For the text-containing cell, return its midpoint in (X, Y) coordinate format. 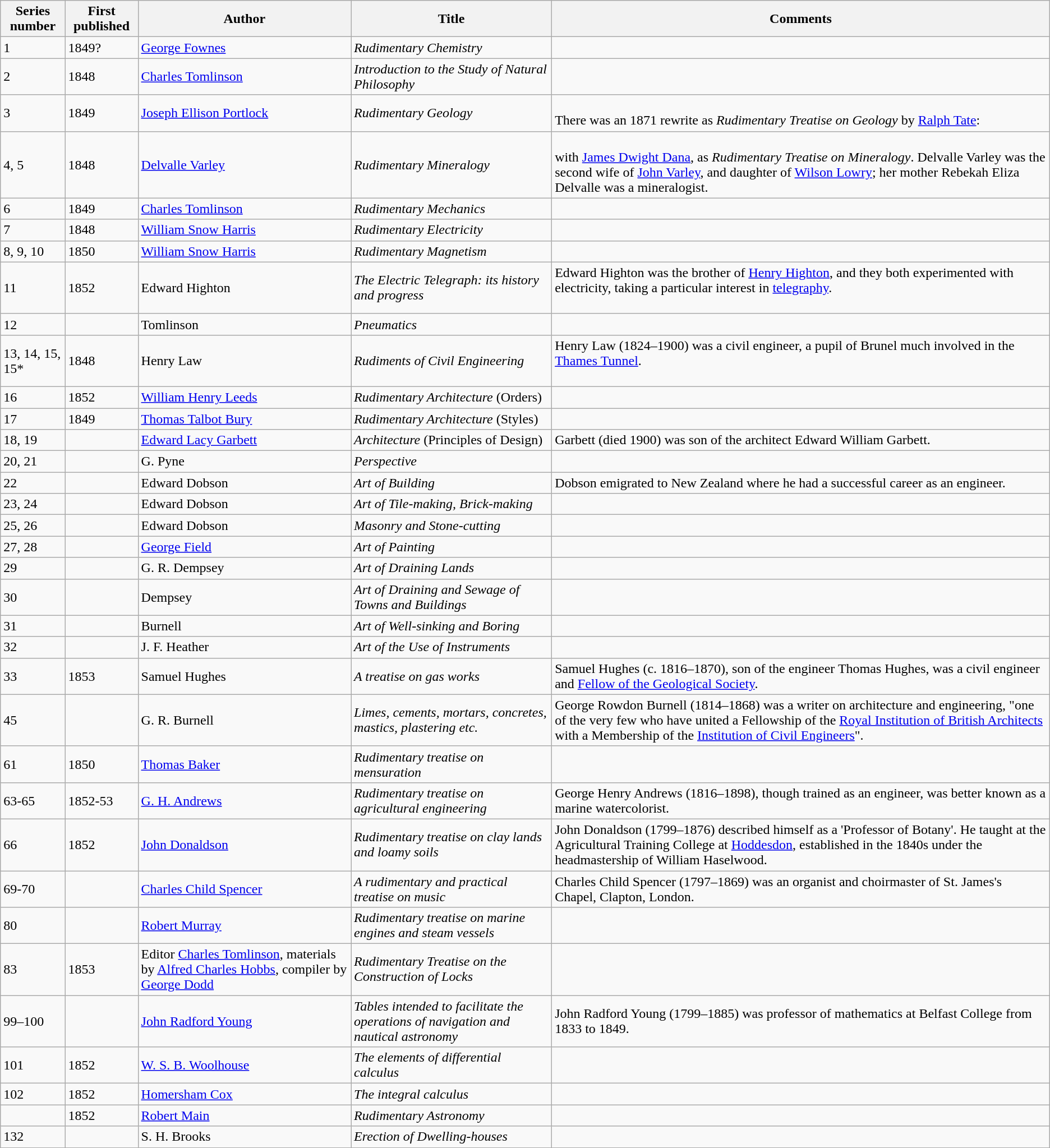
132 (33, 1137)
Tables intended to facilitate the operations of navigation and nautical astronomy (452, 1021)
7 (33, 230)
Rudimentary treatise on mensuration (452, 764)
16 (33, 397)
Masonry and Stone-cutting (452, 525)
Samuel Hughes (245, 676)
Limes, cements, mortars, concretes, mastics, plastering etc. (452, 720)
31 (33, 626)
Robert Main (245, 1115)
Art of Draining Lands (452, 568)
John Radford Young (1799–1885) was professor of mathematics at Belfast College from 1833 to 1849. (801, 1021)
27, 28 (33, 547)
2 (33, 76)
25, 26 (33, 525)
Garbett (died 1900) was son of the architect Edward William Garbett. (801, 440)
20, 21 (33, 462)
12 (33, 324)
Rudimentary treatise on agricultural engineering (452, 801)
Rudiments of Civil Engineering (452, 361)
George Fownes (245, 48)
45 (33, 720)
John Donaldson (245, 845)
Joseph Ellison Portlock (245, 113)
13, 14, 15, 15* (33, 361)
The elements of differential calculus (452, 1066)
George Field (245, 547)
6 (33, 209)
Art of Tile-making, Brick-making (452, 504)
Rudimentary Electricity (452, 230)
Art of Well-sinking and Boring (452, 626)
Thomas Baker (245, 764)
Rudimentary Mechanics (452, 209)
22 (33, 483)
Dobson emigrated to New Zealand where he had a successful career as an engineer. (801, 483)
Edward Highton (245, 288)
Rudimentary Chemistry (452, 48)
Tomlinson (245, 324)
Art of the Use of Instruments (452, 647)
Thomas Talbot Bury (245, 419)
Comments (801, 19)
First published (102, 19)
Art of Building (452, 483)
S. H. Brooks (245, 1137)
George Henry Andrews (1816–1898), though trained as an engineer, was better known as a marine watercolorist. (801, 801)
John Radford Young (245, 1021)
G. R. Dempsey (245, 568)
Rudimentary treatise on clay lands and loamy soils (452, 845)
102 (33, 1094)
1852-53 (102, 801)
Charles Child Spencer (245, 888)
18, 19 (33, 440)
Rudimentary treatise on marine engines and steam vessels (452, 925)
A treatise on gas works (452, 676)
Robert Murray (245, 925)
23, 24 (33, 504)
29 (33, 568)
33 (33, 676)
Henry Law (245, 361)
Rudimentary Architecture (Styles) (452, 419)
1849? (102, 48)
80 (33, 925)
30 (33, 597)
101 (33, 1066)
Author (245, 19)
Edward Highton was the brother of Henry Highton, and they both experimented with electricity, taking a particular interest in telegraphy. (801, 288)
Rudimentary Magnetism (452, 251)
3 (33, 113)
There was an 1871 rewrite as Rudimentary Treatise on Geology by Ralph Tate: (801, 113)
8, 9, 10 (33, 251)
Samuel Hughes (c. 1816–1870), son of the engineer Thomas Hughes, was a civil engineer and Fellow of the Geological Society. (801, 676)
Rudimentary Geology (452, 113)
69-70 (33, 888)
W. S. B. Woolhouse (245, 1066)
Henry Law (1824–1900) was a civil engineer, a pupil of Brunel much involved in the Thames Tunnel. (801, 361)
Erection of Dwelling-houses (452, 1137)
G. Pyne (245, 462)
G. H. Andrews (245, 801)
The Electric Telegraph: its history and progress (452, 288)
Dempsey (245, 597)
Editor Charles Tomlinson, materials by Alfred Charles Hobbs, compiler by George Dodd (245, 970)
4, 5 (33, 165)
83 (33, 970)
Rudimentary Astronomy (452, 1115)
Introduction to the Study of Natural Philosophy (452, 76)
Burnell (245, 626)
The integral calculus (452, 1094)
J. F. Heather (245, 647)
Homersham Cox (245, 1094)
Perspective (452, 462)
Art of Painting (452, 547)
32 (33, 647)
Charles Child Spencer (1797–1869) was an organist and choirmaster of St. James's Chapel, Clapton, London. (801, 888)
63-65 (33, 801)
William Henry Leeds (245, 397)
Title (452, 19)
Edward Lacy Garbett (245, 440)
Architecture (Principles of Design) (452, 440)
Art of Draining and Sewage of Towns and Buildings (452, 597)
Delvalle Varley (245, 165)
Rudimentary Treatise on the Construction of Locks (452, 970)
Rudimentary Mineralogy (452, 165)
A rudimentary and practical treatise on music (452, 888)
Series number (33, 19)
Pneumatics (452, 324)
17 (33, 419)
1 (33, 48)
66 (33, 845)
61 (33, 764)
99–100 (33, 1021)
G. R. Burnell (245, 720)
11 (33, 288)
Rudimentary Architecture (Orders) (452, 397)
